Return the [x, y] coordinate for the center point of the cell that contains the specified text.  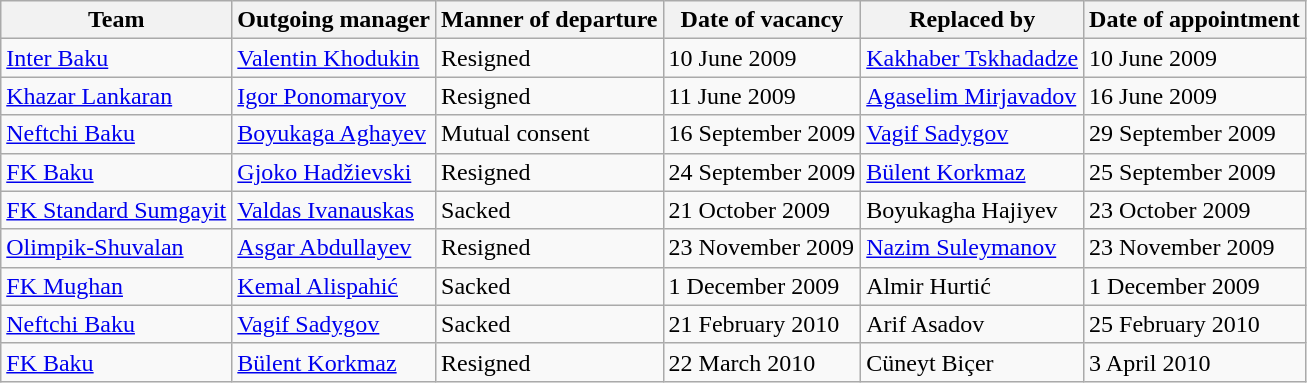
Arif Asadov [972, 324]
25 February 2010 [1195, 324]
23 October 2009 [1195, 210]
Date of appointment [1195, 20]
3 April 2010 [1195, 362]
24 September 2009 [762, 172]
Replaced by [972, 20]
16 June 2009 [1195, 96]
Date of vacancy [762, 20]
FK Mughan [116, 286]
Cüneyt Biçer [972, 362]
Valdas Ivanauskas [334, 210]
Valentin Khodukin [334, 58]
Gjoko Hadžievski [334, 172]
Kemal Alispahić [334, 286]
Outgoing manager [334, 20]
11 June 2009 [762, 96]
21 October 2009 [762, 210]
16 September 2009 [762, 134]
Asgar Abdullayev [334, 248]
Khazar Lankaran [116, 96]
29 September 2009 [1195, 134]
Nazim Suleymanov [972, 248]
Mutual consent [550, 134]
Manner of departure [550, 20]
22 March 2010 [762, 362]
FK Standard Sumgayit [116, 210]
Olimpik-Shuvalan [116, 248]
Kakhaber Tskhadadze [972, 58]
Boyukaga Aghayev [334, 134]
Igor Ponomaryov [334, 96]
21 February 2010 [762, 324]
Boyukagha Hajiyev [972, 210]
Almir Hurtić [972, 286]
Inter Baku [116, 58]
25 September 2009 [1195, 172]
Team [116, 20]
Agaselim Mirjavadov [972, 96]
